Provide the (X, Y) coordinate of the cell's center where the given text is located.  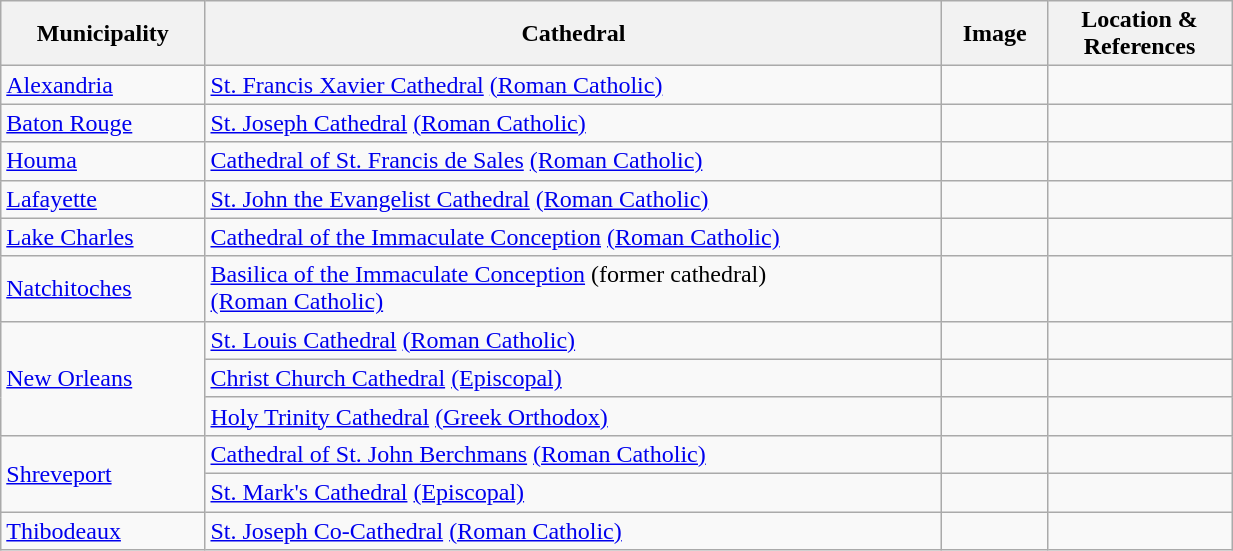
New Orleans (103, 378)
Houma (103, 161)
St. John the Evangelist Cathedral (Roman Catholic) (574, 199)
Basilica of the Immaculate Conception (former cathedral)(Roman Catholic) (574, 288)
Cathedral of the Immaculate Conception (Roman Catholic) (574, 237)
Cathedral (574, 34)
St. Louis Cathedral (Roman Catholic) (574, 340)
Holy Trinity Cathedral (Greek Orthodox) (574, 416)
Municipality (103, 34)
St. Joseph Cathedral (Roman Catholic) (574, 123)
Alexandria (103, 85)
Christ Church Cathedral (Episcopal) (574, 378)
St. Joseph Co-Cathedral (Roman Catholic) (574, 531)
Cathedral of St. John Berchmans (Roman Catholic) (574, 454)
Lafayette (103, 199)
Image (995, 34)
Lake Charles (103, 237)
St. Francis Xavier Cathedral (Roman Catholic) (574, 85)
St. Mark's Cathedral (Episcopal) (574, 492)
Thibodeaux (103, 531)
Location & References (1139, 34)
Baton Rouge (103, 123)
Natchitoches (103, 288)
Cathedral of St. Francis de Sales (Roman Catholic) (574, 161)
Shreveport (103, 473)
